Locate the cell with the specified text and output its [X, Y] center coordinate. 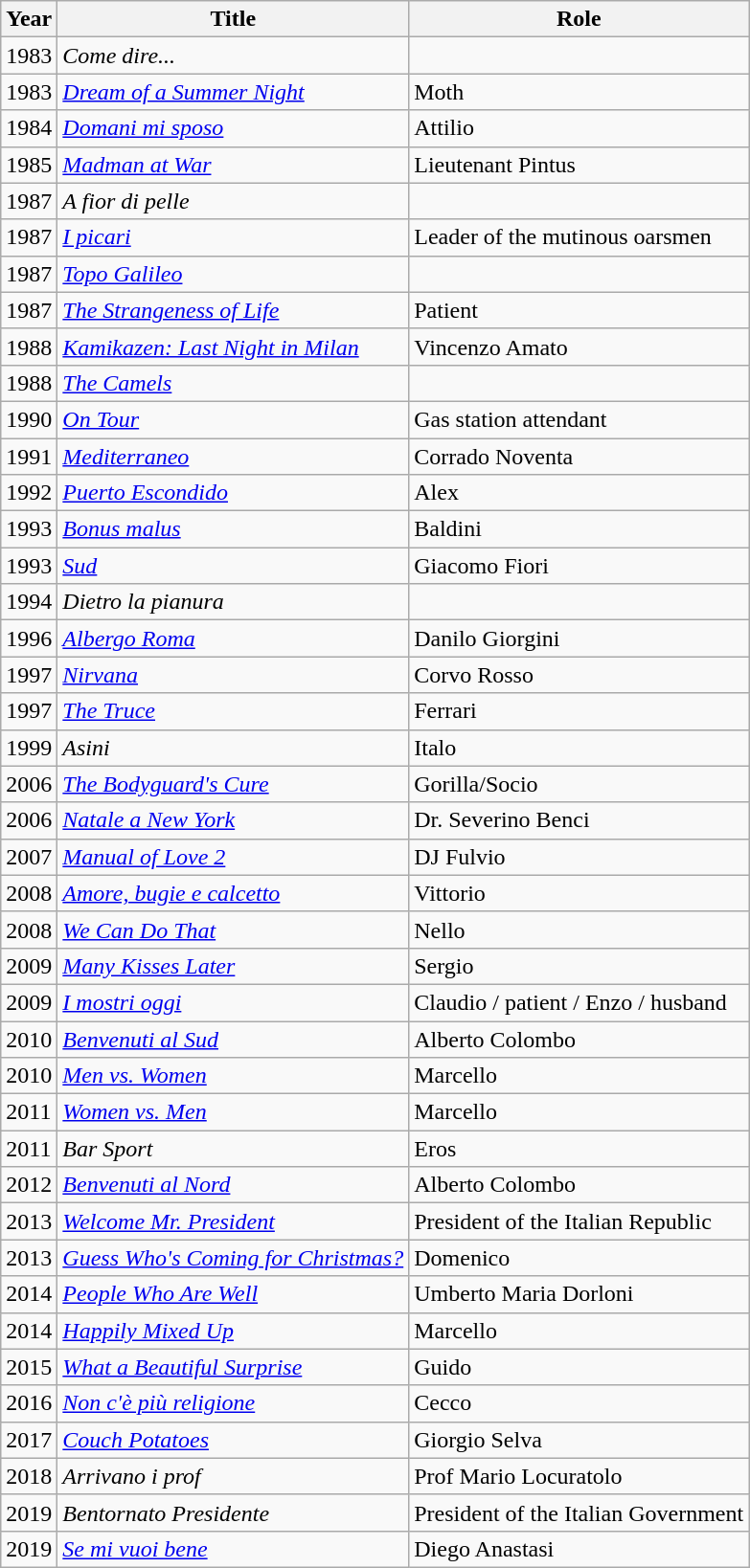
Ferrari [579, 711]
Welcome Mr. President [234, 1221]
Domenico [579, 1258]
Benvenuti al Nord [234, 1185]
Gorilla/Socio [579, 784]
Nello [579, 930]
Year [29, 19]
Leader of the mutinous oarsmen [579, 237]
Se mi vuoi bene [234, 1549]
Come dire... [234, 56]
Domani mi sposo [234, 128]
Men vs. Women [234, 1076]
Asini [234, 748]
Attilio [579, 128]
Mediterraneo [234, 457]
Albergo Roma [234, 638]
1999 [29, 748]
2007 [29, 857]
Gas station attendant [579, 419]
The Truce [234, 711]
Baldini [579, 529]
DJ Fulvio [579, 857]
1996 [29, 638]
Italo [579, 748]
Cecco [579, 1403]
Sud [234, 566]
We Can Do That [234, 930]
Lieutenant Pintus [579, 165]
Role [579, 19]
Danilo Giorgini [579, 638]
2015 [29, 1367]
Amore, bugie e calcetto [234, 893]
Corrado Noventa [579, 457]
Topo Galileo [234, 274]
The Bodyguard's Cure [234, 784]
President of the Italian Republic [579, 1221]
Vincenzo Amato [579, 347]
Giacomo Fiori [579, 566]
Patient [579, 310]
1991 [29, 457]
I mostri oggi [234, 1002]
Bar Sport [234, 1149]
2017 [29, 1440]
What a Beautiful Surprise [234, 1367]
Dietro la pianura [234, 602]
A fior di pelle [234, 201]
1985 [29, 165]
Diego Anastasi [579, 1549]
Happily Mixed Up [234, 1331]
1990 [29, 419]
Many Kisses Later [234, 966]
Guess Who's Coming for Christmas? [234, 1258]
Title [234, 19]
Natale a New York [234, 820]
Manual of Love 2 [234, 857]
Umberto Maria Dorloni [579, 1294]
Benvenuti al Sud [234, 1039]
The Camels [234, 383]
Guido [579, 1367]
Claudio / patient / Enzo / husband [579, 1002]
Vittorio [579, 893]
Couch Potatoes [234, 1440]
On Tour [234, 419]
President of the Italian Government [579, 1512]
1992 [29, 493]
Dream of a Summer Night [234, 92]
Moth [579, 92]
Dr. Severino Benci [579, 820]
I picari [234, 237]
Eros [579, 1149]
2018 [29, 1476]
Arrivano i prof [234, 1476]
Giorgio Selva [579, 1440]
1984 [29, 128]
Nirvana [234, 675]
Non c'è più religione [234, 1403]
Madman at War [234, 165]
People Who Are Well [234, 1294]
1994 [29, 602]
Kamikazen: Last Night in Milan [234, 347]
The Strangeness of Life [234, 310]
2012 [29, 1185]
Puerto Escondido [234, 493]
Bentornato Presidente [234, 1512]
Sergio [579, 966]
2016 [29, 1403]
Alex [579, 493]
Corvo Rosso [579, 675]
Prof Mario Locuratolo [579, 1476]
Women vs. Men [234, 1112]
Bonus malus [234, 529]
